Output the (x, y) coordinate of the center of the cell containing the given text.  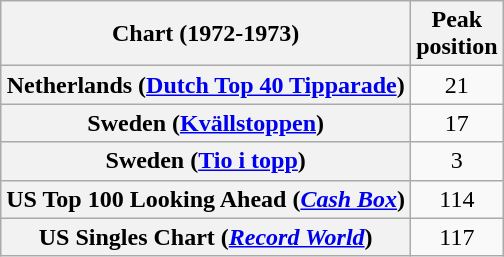
17 (457, 123)
114 (457, 199)
Sweden (Kvällstoppen) (206, 123)
117 (457, 237)
US Top 100 Looking Ahead (Cash Box) (206, 199)
Peakposition (457, 34)
Chart (1972-1973) (206, 34)
3 (457, 161)
Netherlands (Dutch Top 40 Tipparade) (206, 85)
21 (457, 85)
US Singles Chart (Record World) (206, 237)
Sweden (Tio i topp) (206, 161)
